Return [x, y] of the center of cell containing provided text 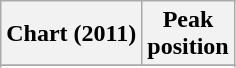
Chart (2011) [72, 34]
Peakposition [188, 34]
